For the text-containing cell, return its midpoint in [x, y] coordinate format. 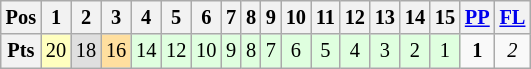
16 [116, 51]
PP [478, 17]
FL [513, 17]
15 [445, 17]
11 [326, 17]
20 [56, 51]
Pts [21, 51]
Pos [21, 17]
18 [86, 51]
13 [385, 17]
